Identify which cell holds the provided text, then report its [x, y] central coordinate. 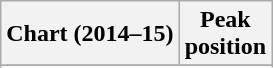
Chart (2014–15) [90, 34]
Peakposition [225, 34]
